From the cell containing the given text, extract its center point as (X, Y) coordinate. 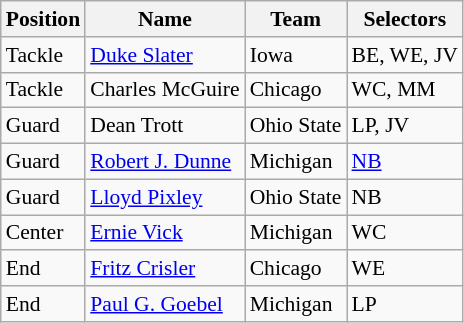
LP (404, 304)
Iowa (296, 55)
Robert J. Dunne (164, 162)
BE, WE, JV (404, 55)
Team (296, 19)
Duke Slater (164, 55)
WE (404, 269)
Name (164, 19)
Center (43, 233)
Selectors (404, 19)
LP, JV (404, 126)
WC, MM (404, 90)
Ernie Vick (164, 233)
Fritz Crisler (164, 269)
Position (43, 19)
WC (404, 233)
Paul G. Goebel (164, 304)
Dean Trott (164, 126)
Lloyd Pixley (164, 197)
Charles McGuire (164, 90)
